Extract the [x, y] coordinate from the center of the cell holding the provided text.  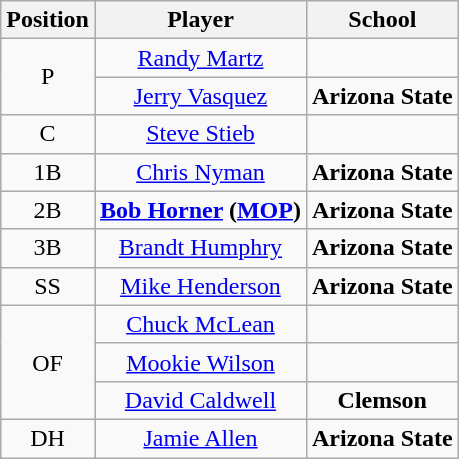
DH [48, 438]
2B [48, 210]
School [382, 20]
C [48, 134]
Jamie Allen [200, 438]
SS [48, 286]
3B [48, 248]
Jerry Vasquez [200, 96]
P [48, 77]
David Caldwell [200, 400]
1B [48, 172]
Chuck McLean [200, 324]
Mike Henderson [200, 286]
OF [48, 362]
Position [48, 20]
Player [200, 20]
Clemson [382, 400]
Steve Stieb [200, 134]
Bob Horner (MOP) [200, 210]
Brandt Humphry [200, 248]
Randy Martz [200, 58]
Mookie Wilson [200, 362]
Chris Nyman [200, 172]
